Extract the (X, Y) coordinate from the center of the cell holding the provided text.  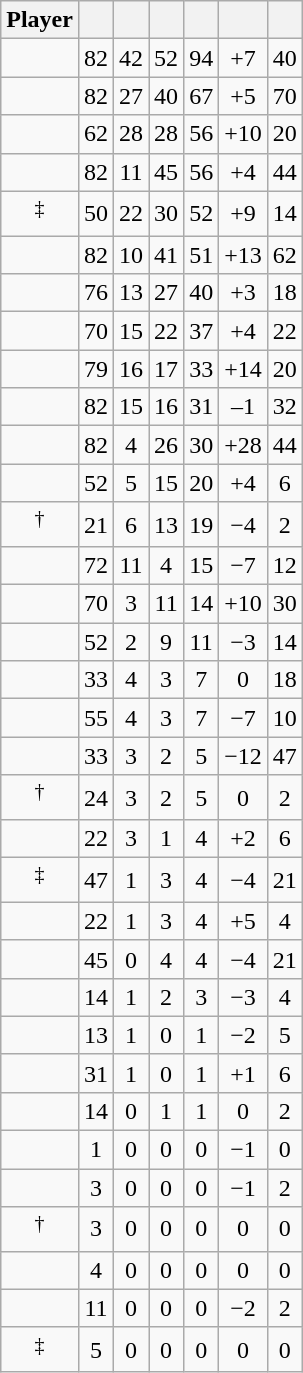
+14 (244, 369)
+2 (244, 839)
–1 (244, 407)
79 (96, 369)
24 (96, 798)
72 (96, 566)
67 (202, 96)
12 (284, 566)
+3 (244, 293)
19 (202, 524)
26 (166, 445)
51 (202, 255)
−12 (244, 756)
17 (166, 369)
55 (96, 718)
+13 (244, 255)
41 (166, 255)
42 (132, 58)
94 (202, 58)
50 (96, 214)
Player (40, 20)
+1 (244, 1073)
+9 (244, 214)
76 (96, 293)
32 (284, 407)
9 (166, 642)
+7 (244, 58)
37 (202, 331)
+28 (244, 445)
